Output the (x, y) coordinate of the center of the cell containing the given text.  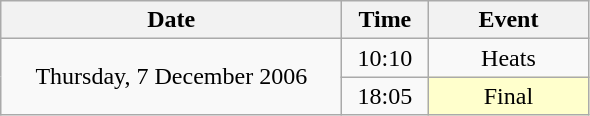
10:10 (385, 58)
Thursday, 7 December 2006 (172, 77)
Time (385, 20)
Heats (508, 58)
Final (508, 96)
Event (508, 20)
Date (172, 20)
18:05 (385, 96)
